Output the (X, Y) coordinate of the center of the cell containing the given text.  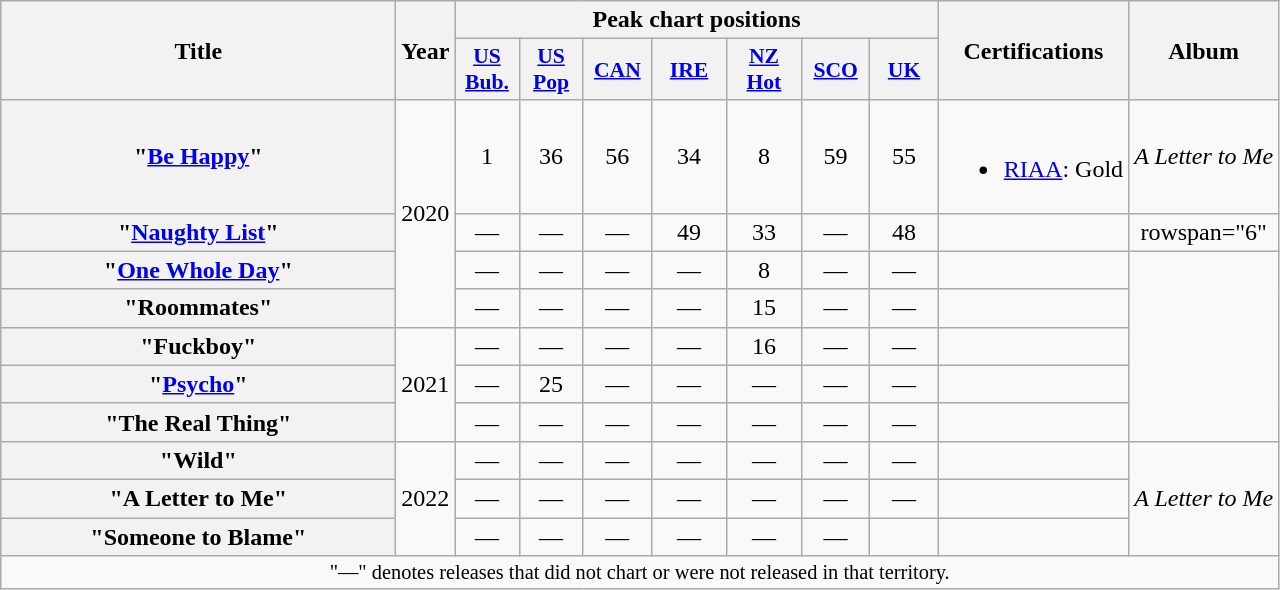
59 (835, 156)
34 (690, 156)
SCO (835, 70)
25 (551, 384)
16 (764, 346)
IRE (690, 70)
49 (690, 232)
2022 (426, 498)
1 (487, 156)
Title (198, 50)
"One Whole Day" (198, 270)
rowspan="6" (1204, 232)
Year (426, 50)
Certifications (1033, 50)
55 (904, 156)
48 (904, 232)
UK (904, 70)
36 (551, 156)
"Naughty List" (198, 232)
Peak chart positions (696, 20)
"Someone to Blame" (198, 537)
NZHot (764, 70)
"Wild" (198, 460)
"The Real Thing" (198, 422)
"Roommates" (198, 308)
USPop (551, 70)
USBub. (487, 70)
2020 (426, 214)
"A Letter to Me" (198, 498)
56 (617, 156)
CAN (617, 70)
15 (764, 308)
"Fuckboy" (198, 346)
2021 (426, 384)
Album (1204, 50)
"Be Happy" (198, 156)
33 (764, 232)
RIAA: Gold (1033, 156)
"Psycho" (198, 384)
"—" denotes releases that did not chart or were not released in that territory. (640, 573)
